Determine the [x, y] coordinate at the center of the cell enclosing the given text.  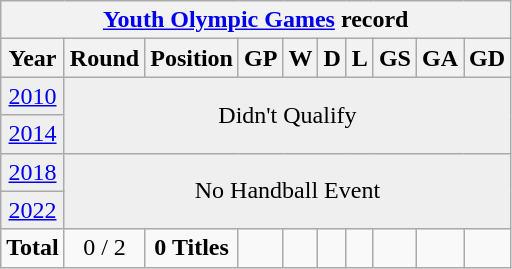
D [332, 58]
2018 [33, 172]
Didn't Qualify [287, 115]
2014 [33, 134]
L [360, 58]
Youth Olympic Games record [256, 20]
Year [33, 58]
No Handball Event [287, 191]
GA [440, 58]
Position [192, 58]
GD [488, 58]
GP [260, 58]
Round [104, 58]
0 / 2 [104, 248]
2010 [33, 96]
GS [394, 58]
Total [33, 248]
2022 [33, 210]
W [300, 58]
0 Titles [192, 248]
